Search for the cell housing the specified text and yield its (X, Y) center coordinate. 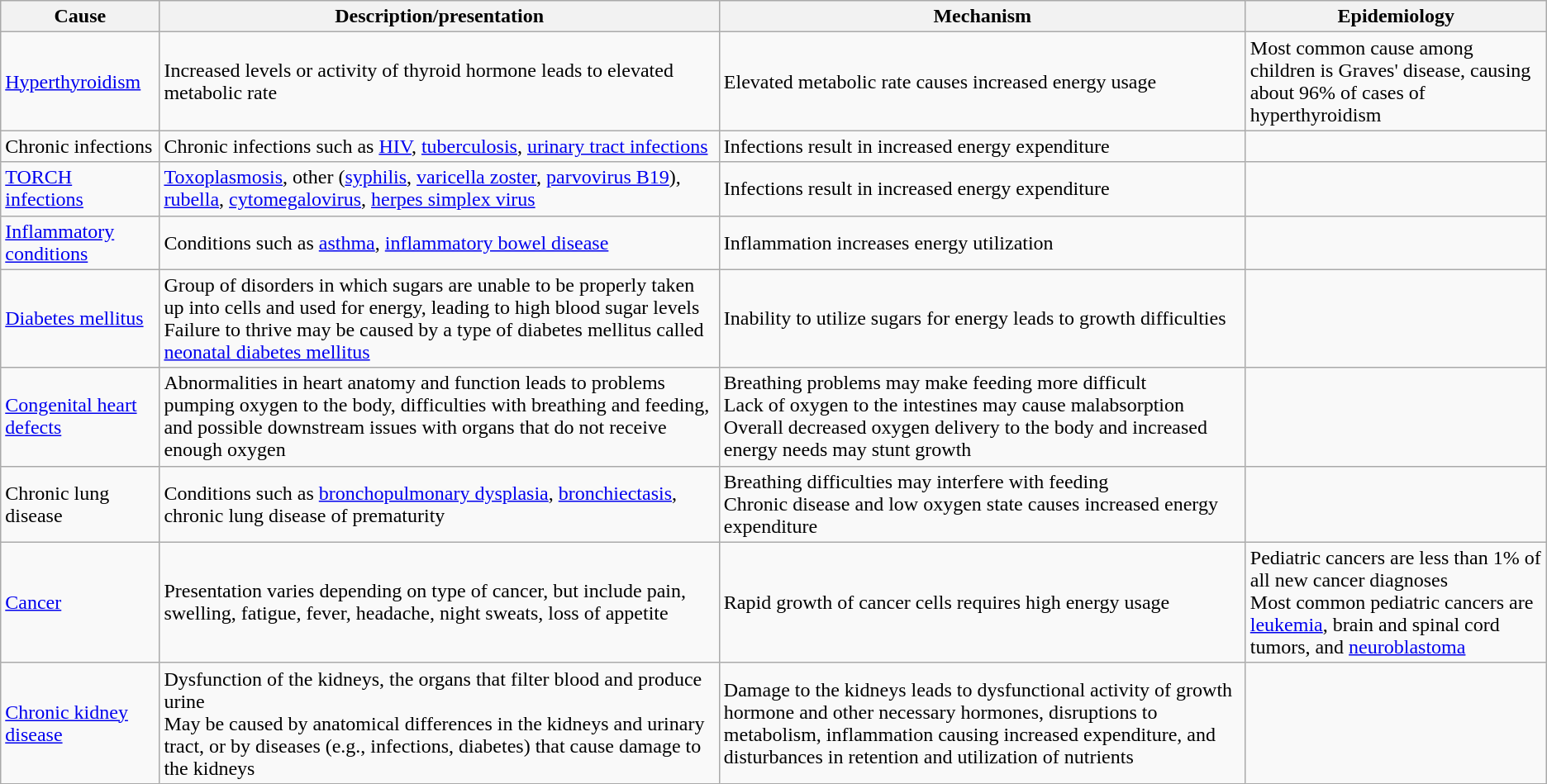
Rapid growth of cancer cells requires high energy usage (982, 602)
Inability to utilize sugars for energy leads to growth difficulties (982, 319)
Inflammatory conditions (80, 243)
Chronic infections (80, 146)
Elevated metabolic rate causes increased energy usage (982, 81)
Chronic lung disease (80, 504)
Cancer (80, 602)
Hyperthyroidism (80, 81)
TORCH infections (80, 188)
Description/presentation (440, 17)
Congenital heart defects (80, 416)
Toxoplasmosis, other (syphilis, varicella zoster, parvovirus B19), rubella, cytomegalovirus, herpes simplex virus (440, 188)
Conditions such as bronchopulmonary dysplasia, bronchiectasis, chronic lung disease of prematurity (440, 504)
Most common cause among children is Graves' disease, causing about 96% of cases of hyperthyroidism (1396, 81)
Conditions such as asthma, inflammatory bowel disease (440, 243)
Breathing difficulties may interfere with feedingChronic disease and low oxygen state causes increased energy expenditure (982, 504)
Increased levels or activity of thyroid hormone leads to elevated metabolic rate (440, 81)
Mechanism (982, 17)
Diabetes mellitus (80, 319)
Chronic kidney disease (80, 723)
Chronic infections such as HIV, tuberculosis, urinary tract infections (440, 146)
Inflammation increases energy utilization (982, 243)
Epidemiology (1396, 17)
Cause (80, 17)
Presentation varies depending on type of cancer, but include pain, swelling, fatigue, fever, headache, night sweats, loss of appetite (440, 602)
